From the cell containing the given text, extract its center point as (X, Y) coordinate. 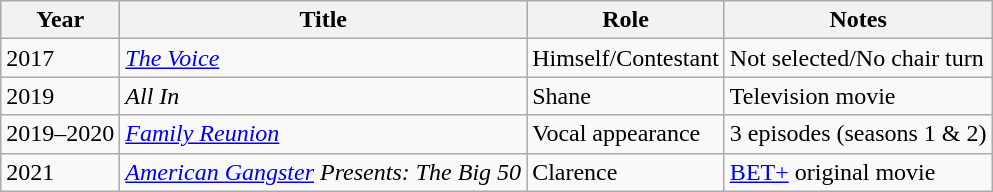
3 episodes (seasons 1 & 2) (858, 134)
All In (324, 96)
BET+ original movie (858, 172)
Vocal appearance (626, 134)
Television movie (858, 96)
Notes (858, 20)
Himself/Contestant (626, 58)
2017 (60, 58)
Clarence (626, 172)
Not selected/No chair turn (858, 58)
Family Reunion (324, 134)
Year (60, 20)
Role (626, 20)
2021 (60, 172)
2019–2020 (60, 134)
Title (324, 20)
2019 (60, 96)
Shane (626, 96)
American Gangster Presents: The Big 50 (324, 172)
The Voice (324, 58)
